Search for the cell housing the specified text and yield its (x, y) center coordinate. 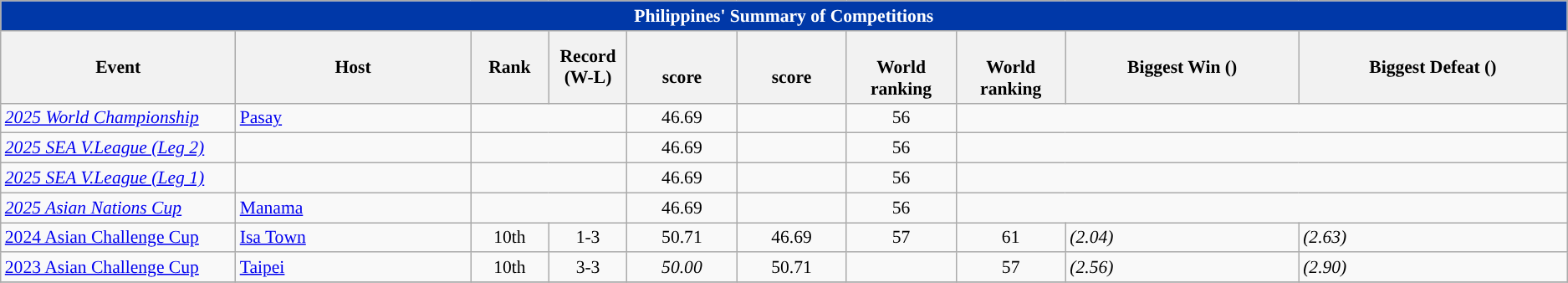
2025 Asian Nations Cup (119, 208)
(2.56) (1182, 268)
Manama (353, 208)
(2.04) (1182, 238)
(2.90) (1433, 268)
Biggest Win () (1182, 67)
Host (353, 67)
2025 SEA V.League (Leg 1) (119, 178)
Event (119, 67)
61 (1010, 238)
1-3 (588, 238)
Rank (510, 67)
Record(W-L) (588, 67)
50.00 (682, 268)
Isa Town (353, 238)
Taipei (353, 268)
3-3 (588, 268)
(2.63) (1433, 238)
2025 SEA V.League (Leg 2) (119, 148)
2024 Asian Challenge Cup (119, 238)
2025 World Championship (119, 118)
Philippines' Summary of Competitions (784, 16)
Biggest Defeat () (1433, 67)
2023 Asian Challenge Cup (119, 268)
Pasay (353, 118)
